Identify which cell holds the provided text, then report its (X, Y) central coordinate. 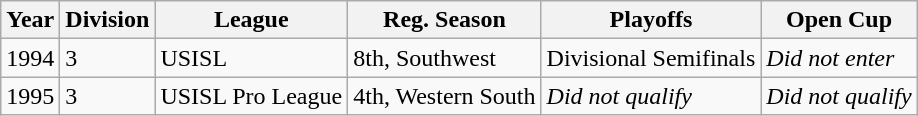
League (252, 20)
Division (108, 20)
Divisional Semifinals (651, 58)
USISL Pro League (252, 96)
Open Cup (839, 20)
Did not enter (839, 58)
1994 (30, 58)
1995 (30, 96)
Reg. Season (444, 20)
8th, Southwest (444, 58)
Year (30, 20)
Playoffs (651, 20)
USISL (252, 58)
4th, Western South (444, 96)
